From the cell containing the given text, extract its center point as (x, y) coordinate. 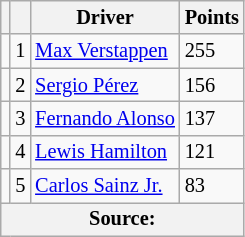
156 (212, 85)
Driver (105, 17)
121 (212, 152)
1 (20, 51)
Carlos Sainz Jr. (105, 186)
Sergio Pérez (105, 85)
Fernando Alonso (105, 118)
83 (212, 186)
2 (20, 85)
3 (20, 118)
Points (212, 17)
Lewis Hamilton (105, 152)
137 (212, 118)
4 (20, 152)
5 (20, 186)
255 (212, 51)
Max Verstappen (105, 51)
Source: (122, 219)
